Locate the cell with the specified text and output its (X, Y) center coordinate. 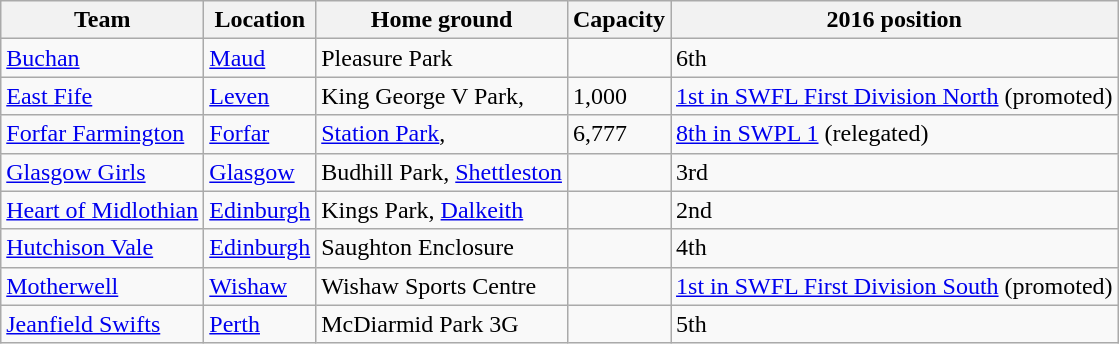
McDiarmid Park 3G (442, 324)
Station Park, (442, 134)
Capacity (618, 20)
4th (895, 248)
Saughton Enclosure (442, 248)
Hutchison Vale (102, 248)
2nd (895, 210)
6th (895, 58)
Home ground (442, 20)
1,000 (618, 96)
Glasgow Girls (102, 172)
Team (102, 20)
Forfar (260, 134)
2016 position (895, 20)
Leven (260, 96)
1st in SWFL First Division North (promoted) (895, 96)
Heart of Midlothian (102, 210)
Perth (260, 324)
Forfar Farmington (102, 134)
Buchan (102, 58)
Kings Park, Dalkeith (442, 210)
King George V Park, (442, 96)
Pleasure Park (442, 58)
5th (895, 324)
Maud (260, 58)
Wishaw (260, 286)
Budhill Park, Shettleston (442, 172)
1st in SWFL First Division South (promoted) (895, 286)
Location (260, 20)
Wishaw Sports Centre (442, 286)
East Fife (102, 96)
Glasgow (260, 172)
8th in SWPL 1 (relegated) (895, 134)
6,777 (618, 134)
3rd (895, 172)
Motherwell (102, 286)
Jeanfield Swifts (102, 324)
